Scan for the cell matching the given text and deliver its [x, y] coordinate at center. 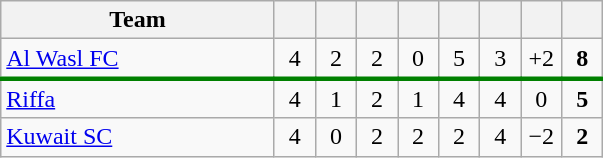
Kuwait SC [138, 137]
Riffa [138, 98]
+2 [542, 59]
Team [138, 20]
8 [582, 59]
Al Wasl FC [138, 59]
−2 [542, 137]
3 [500, 59]
